From the cell containing the given text, extract its center point as (X, Y) coordinate. 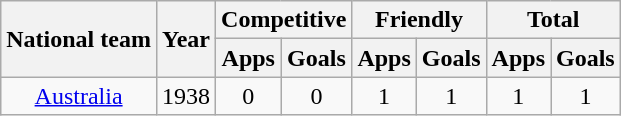
1938 (186, 96)
Australia (79, 96)
Competitive (284, 20)
Total (553, 20)
Friendly (419, 20)
National team (79, 39)
Year (186, 39)
